Detect which cell encompasses the target text, then output its (x, y) center coordinate. 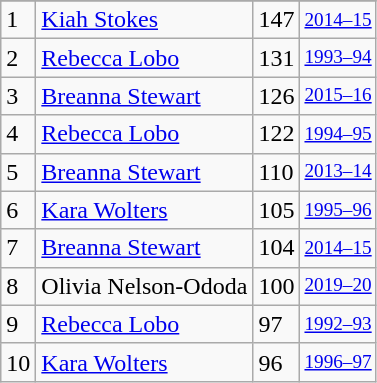
110 (276, 172)
Kiah Stokes (144, 20)
1994–95 (338, 134)
2 (18, 58)
100 (276, 286)
4 (18, 134)
105 (276, 210)
5 (18, 172)
8 (18, 286)
1993–94 (338, 58)
7 (18, 248)
Olivia Nelson-Ododa (144, 286)
122 (276, 134)
126 (276, 96)
3 (18, 96)
1 (18, 20)
2019–20 (338, 286)
9 (18, 324)
2013–14 (338, 172)
2015–16 (338, 96)
1996–97 (338, 362)
6 (18, 210)
131 (276, 58)
96 (276, 362)
10 (18, 362)
1995–96 (338, 210)
104 (276, 248)
1992–93 (338, 324)
147 (276, 20)
97 (276, 324)
